Locate the cell with the specified text and output its (X, Y) center coordinate. 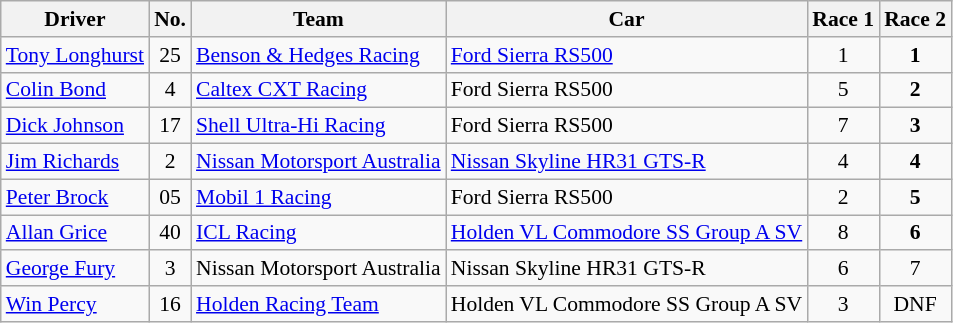
Car (627, 19)
Dick Johnson (75, 126)
05 (170, 197)
Holden Racing Team (318, 304)
Win Percy (75, 304)
ICL Racing (318, 233)
16 (170, 304)
Race 1 (843, 19)
Mobil 1 Racing (318, 197)
Tony Longhurst (75, 55)
Race 2 (915, 19)
40 (170, 233)
Caltex CXT Racing (318, 90)
Peter Brock (75, 197)
8 (843, 233)
DNF (915, 304)
25 (170, 55)
George Fury (75, 269)
Shell Ultra-Hi Racing (318, 126)
Benson & Hedges Racing (318, 55)
Colin Bond (75, 90)
Team (318, 19)
Allan Grice (75, 233)
No. (170, 19)
17 (170, 126)
Driver (75, 19)
Jim Richards (75, 162)
